Return [X, Y] of the center of cell containing provided text 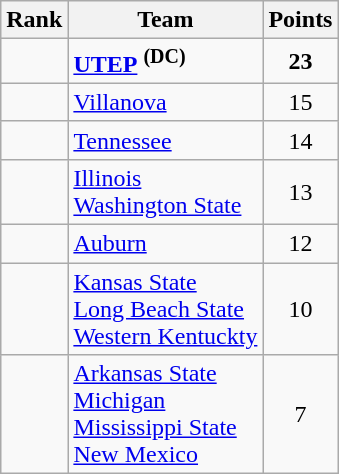
12 [300, 244]
UTEP (DC) [166, 62]
13 [300, 192]
Tennessee [166, 140]
Villanova [166, 102]
14 [300, 140]
Points [300, 20]
23 [300, 62]
Rank [34, 20]
Arkansas StateMichiganMississippi StateNew Mexico [166, 414]
10 [300, 309]
15 [300, 102]
Team [166, 20]
Auburn [166, 244]
Kansas StateLong Beach StateWestern Kentuckty [166, 309]
IllinoisWashington State [166, 192]
7 [300, 414]
